Identify which cell holds the provided text, then report its (X, Y) central coordinate. 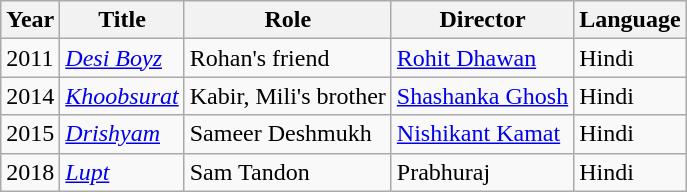
Drishyam (122, 134)
Lupt (122, 172)
2011 (30, 58)
Shashanka Ghosh (482, 96)
Rohan's friend (288, 58)
Kabir, Mili's brother (288, 96)
2018 (30, 172)
Role (288, 20)
2015 (30, 134)
Khoobsurat (122, 96)
Nishikant Kamat (482, 134)
Title (122, 20)
Language (630, 20)
Year (30, 20)
Rohit Dhawan (482, 58)
Prabhuraj (482, 172)
Sam Tandon (288, 172)
Sameer Deshmukh (288, 134)
Director (482, 20)
2014 (30, 96)
Desi Boyz (122, 58)
